From the cell containing the given text, extract its center point as [X, Y] coordinate. 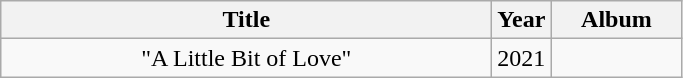
2021 [522, 58]
Album [616, 20]
Year [522, 20]
"A Little Bit of Love" [246, 58]
Title [246, 20]
